Extract the [x, y] coordinate from the center of the cell holding the provided text.  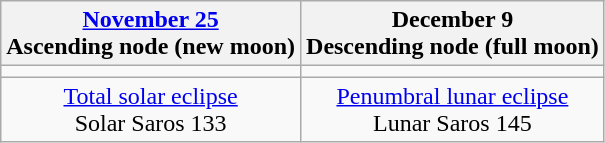
Penumbral lunar eclipseLunar Saros 145 [453, 110]
November 25Ascending node (new moon) [151, 34]
December 9Descending node (full moon) [453, 34]
Total solar eclipseSolar Saros 133 [151, 110]
